Determine the [x, y] coordinate at the center of the cell enclosing the given text.  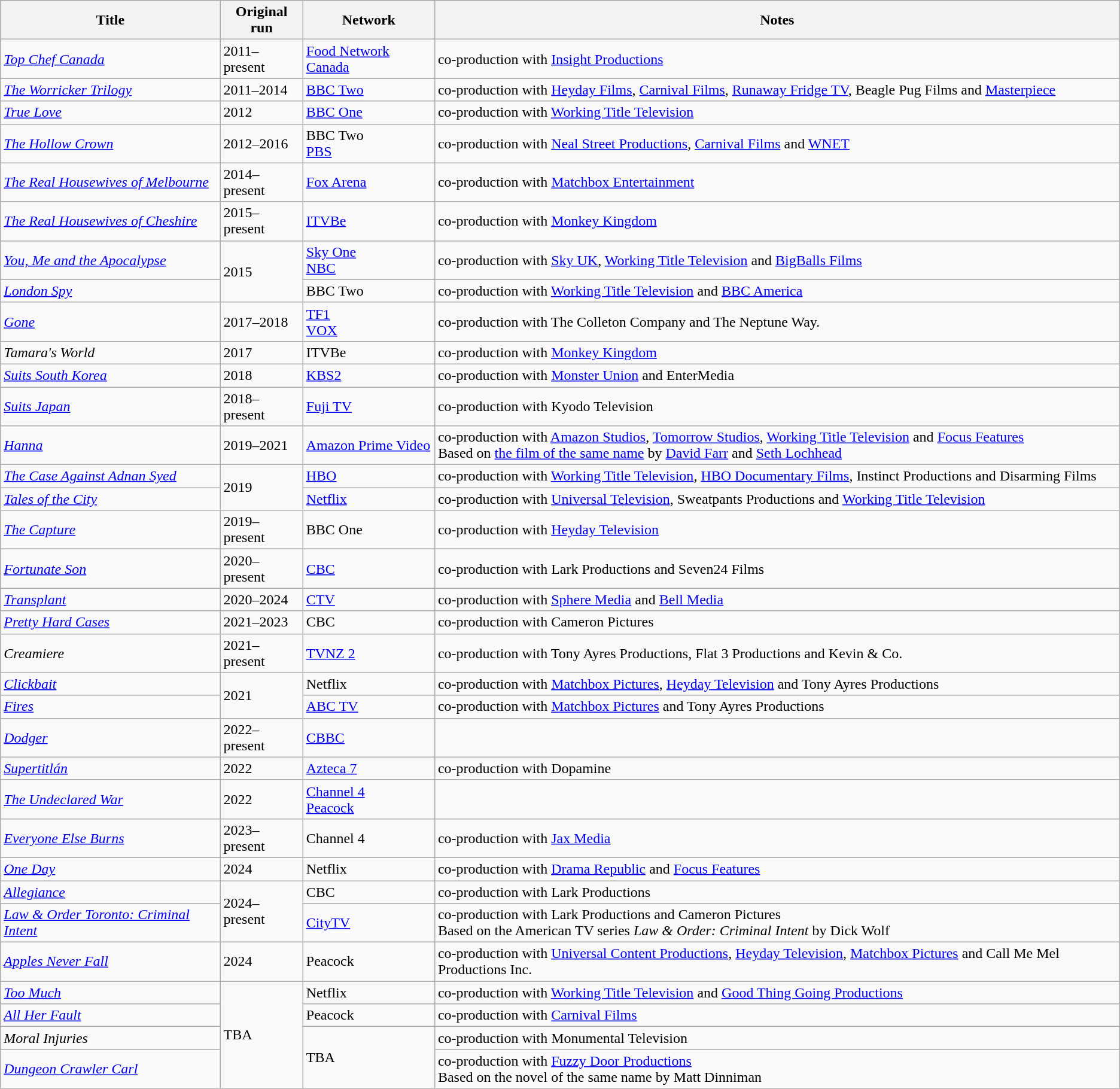
Law & Order Toronto: Criminal Intent [110, 923]
co-production with Lark Productions [777, 892]
The Hollow Crown [110, 144]
co-production with Universal Television, Sweatpants Productions and Working Title Television [777, 499]
Tamara's World [110, 352]
The Case Against Adnan Syed [110, 476]
The Worricker Trilogy [110, 90]
co-production with Drama Republic and Focus Features [777, 869]
HBO [369, 476]
co-production with Matchbox Entertainment [777, 182]
CBBC [369, 737]
ABC TV [369, 707]
Food Network Canada [369, 59]
Fox Arena [369, 182]
Apples Never Fall [110, 962]
co-production with Sphere Media and Bell Media [777, 600]
co-production with Lark Productions and Cameron PicturesBased on the American TV series Law & Order: Criminal Intent by Dick Wolf [777, 923]
co-production with Jax Media [777, 838]
2018 [261, 375]
2023–present [261, 838]
co-production with The Colleton Company and The Neptune Way. [777, 322]
Azteca 7 [369, 768]
co-production with Kyodo Television [777, 406]
Amazon Prime Video [369, 445]
2021 [261, 695]
Dungeon Crawler Carl [110, 1069]
TF1VOX [369, 322]
co-production with Sky UK, Working Title Television and BigBalls Films [777, 260]
BBC TwoPBS [369, 144]
co-production with Lark Productions and Seven24 Films [777, 568]
co-production with Working Title Television [777, 112]
Suits Japan [110, 406]
co-production with Fuzzy Door ProductionsBased on the novel of the same name by Matt Dinniman [777, 1069]
The Real Housewives of Melbourne [110, 182]
co-production with Working Title Television, HBO Documentary Films, Instinct Productions and Disarming Films [777, 476]
All Her Fault [110, 1015]
co-production with Heyday Films, Carnival Films, Runaway Fridge TV, Beagle Pug Films and Masterpiece [777, 90]
2021–2023 [261, 622]
2012–2016 [261, 144]
Fuji TV [369, 406]
co-production with Working Title Television and Good Thing Going Productions [777, 993]
True Love [110, 112]
Too Much [110, 993]
2011–2014 [261, 90]
Hanna [110, 445]
2019–2021 [261, 445]
2012 [261, 112]
Network [369, 20]
co-production with Heyday Television [777, 530]
Allegiance [110, 892]
Tales of the City [110, 499]
Moral Injuries [110, 1038]
2018–present [261, 406]
One Day [110, 869]
The Undeclared War [110, 799]
Suits South Korea [110, 375]
2020–2024 [261, 600]
2017 [261, 352]
Notes [777, 20]
co-production with Universal Content Productions, Heyday Television, Matchbox Pictures and Call Me Mel Productions Inc. [777, 962]
Dodger [110, 737]
Fortunate Son [110, 568]
Sky OneNBC [369, 260]
Title [110, 20]
Top Chef Canada [110, 59]
2022–present [261, 737]
Original run [261, 20]
KBS2 [369, 375]
co-production with Monster Union and EnterMedia [777, 375]
Everyone Else Burns [110, 838]
CityTV [369, 923]
co-production with Dopamine [777, 768]
Fires [110, 707]
Gone [110, 322]
The Real Housewives of Cheshire [110, 221]
co-production with Insight Productions [777, 59]
London Spy [110, 291]
TVNZ 2 [369, 653]
Supertitlán [110, 768]
2015–present [261, 221]
2017–2018 [261, 322]
Channel 4Peacock [369, 799]
Pretty Hard Cases [110, 622]
co-production with Matchbox Pictures, Heyday Television and Tony Ayres Productions [777, 684]
2015 [261, 272]
The Capture [110, 530]
co-production with Working Title Television and BBC America [777, 291]
CTV [369, 600]
co-production with Carnival Films [777, 1015]
2021–present [261, 653]
Transplant [110, 600]
2020–present [261, 568]
co-production with Cameron Pictures [777, 622]
co-production with Neal Street Productions, Carnival Films and WNET [777, 144]
2019 [261, 488]
Clickbait [110, 684]
2014–present [261, 182]
co-production with Matchbox Pictures and Tony Ayres Productions [777, 707]
2019–present [261, 530]
Creamiere [110, 653]
2024–present [261, 912]
co-production with Monumental Television [777, 1038]
You, Me and the Apocalypse [110, 260]
co-production with Tony Ayres Productions, Flat 3 Productions and Kevin & Co. [777, 653]
Channel 4 [369, 838]
2011–present [261, 59]
